Find where the given text appears and provide that cell's center as (X, Y) coordinate. 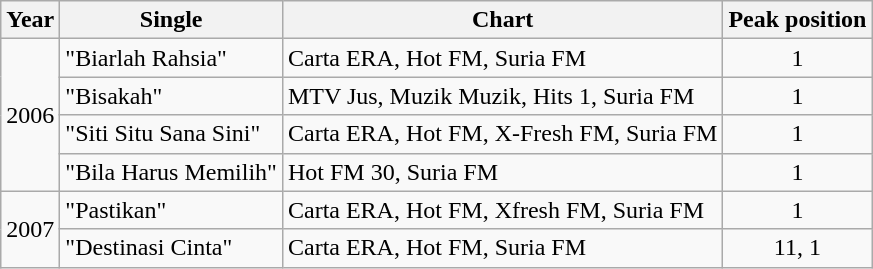
"Bisakah" (172, 96)
"Destinasi Cinta" (172, 248)
Peak position (798, 20)
"Biarlah Rahsia" (172, 58)
Carta ERA, Hot FM, Xfresh FM, Suria FM (502, 210)
Year (30, 20)
Chart (502, 20)
2006 (30, 115)
Single (172, 20)
"Siti Situ Sana Sini" (172, 134)
2007 (30, 229)
"Bila Harus Memilih" (172, 172)
Carta ERA, Hot FM, X-Fresh FM, Suria FM (502, 134)
11, 1 (798, 248)
"Pastikan" (172, 210)
Hot FM 30, Suria FM (502, 172)
MTV Jus, Muzik Muzik, Hits 1, Suria FM (502, 96)
